Return the (x, y) coordinate for the center point of the cell that contains the specified text.  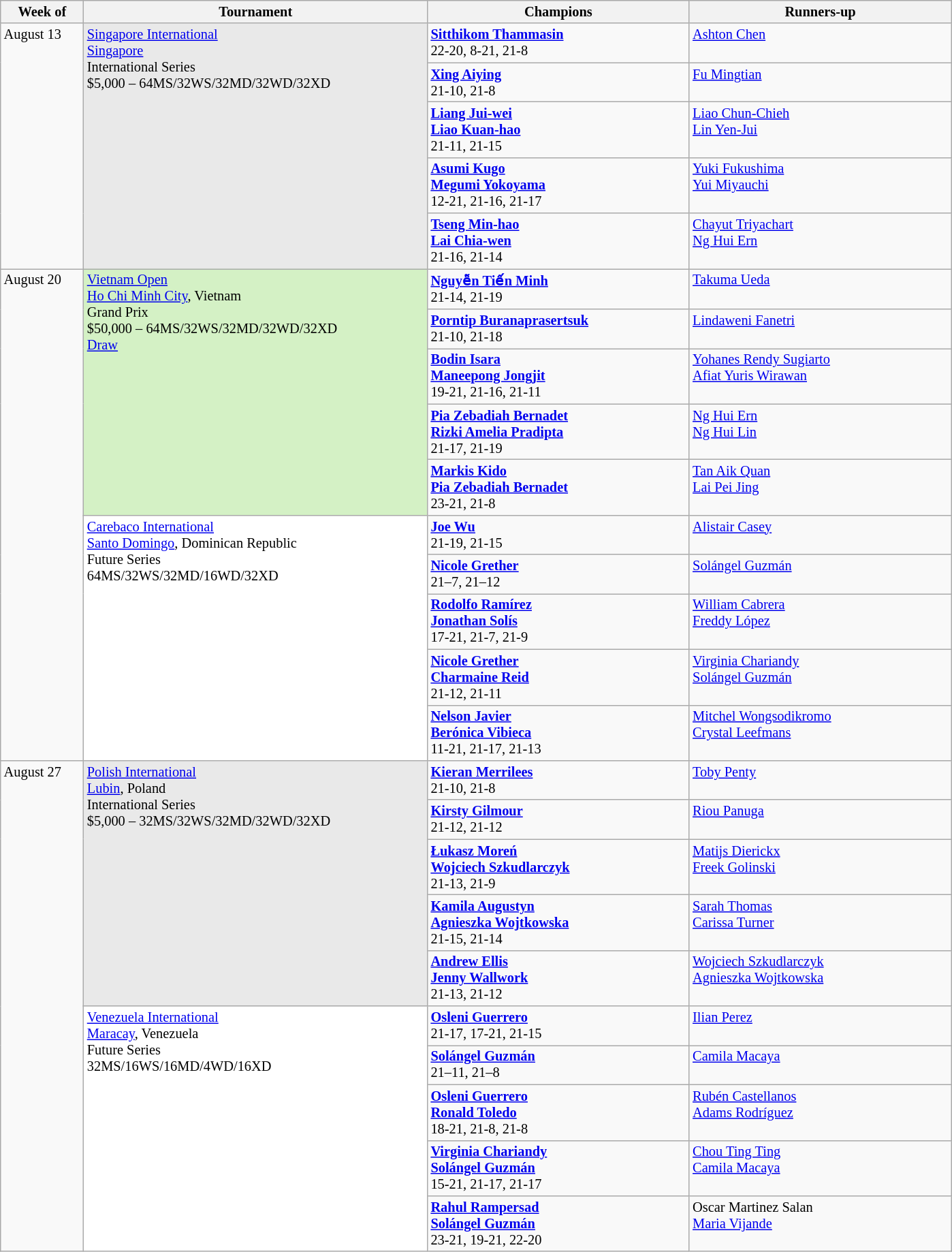
Sarah Thomas Carissa Turner (820, 922)
Asumi Kugo Megumi Yokoyama12-21, 21-16, 21-17 (558, 185)
Singapore InternationalSingaporeInternational Series$5,000 – 64MS/32WS/32MD/32WD/32XD (256, 146)
William Cabrera Freddy López (820, 621)
Champions (558, 12)
Tan Aik Quan Lai Pei Jing (820, 487)
Kieran Merrilees21-10, 21-8 (558, 780)
Nguyễn Tiến Minh21-14, 21-19 (558, 289)
Alistair Casey (820, 535)
Osleni Guerrero21-17, 17-21, 21-15 (558, 1026)
Andrew Ellis Jenny Wallwork21-13, 21-12 (558, 978)
Riou Panuga (820, 819)
Liao Chun-Chieh Lin Yen-Jui (820, 129)
Yohanes Rendy Sugiarto Afiat Yuris Wirawan (820, 376)
Camila Macaya (820, 1065)
Rahul Rampersad Solángel Guzmán23-21, 19-21, 22-20 (558, 1223)
Mitchel Wongsodikromo Crystal Leefmans (820, 733)
Liang Jui-wei Liao Kuan-hao21-11, 21-15 (558, 129)
Rubén Castellanos Adams Rodríguez (820, 1112)
Ng Hui Ern Ng Hui Lin (820, 432)
Tournament (256, 12)
Toby Penty (820, 780)
August 20 (42, 514)
Fu Mingtian (820, 82)
Kirsty Gilmour21-12, 21-12 (558, 819)
Joe Wu21-19, 21-15 (558, 535)
Kamila Augustyn Agnieszka Wojtkowska21-15, 21-14 (558, 922)
Tseng Min-hao Lai Chia-wen21-16, 21-14 (558, 241)
Wojciech Szkudlarczyk Agnieszka Wojtkowska (820, 978)
Osleni Guerrero Ronald Toledo18-21, 21-8, 21-8 (558, 1112)
August 13 (42, 146)
Nelson Javier Berónica Vibieca11-21, 21-17, 21-13 (558, 733)
Bodin Isara Maneepong Jongjit19-21, 21-16, 21-11 (558, 376)
Nicole Grether21–7, 21–12 (558, 574)
Ilian Perez (820, 1026)
Runners-up (820, 12)
Rodolfo Ramírez Jonathan Solís17-21, 21-7, 21-9 (558, 621)
Pia Zebadiah Bernadet Rizki Amelia Pradipta21-17, 21-19 (558, 432)
Ashton Chen (820, 43)
Solángel Guzmán (820, 574)
Chayut Triyachart Ng Hui Ern (820, 241)
Polish InternationalLubin, PolandInternational Series$5,000 – 32MS/32WS/32MD/32WD/32XD (256, 883)
Lindaweni Fanetri (820, 328)
Xing Aiying21-10, 21-8 (558, 82)
Carebaco InternationalSanto Domingo, Dominican RepublicFuture Series64MS/32WS/32MD/16WD/32XD (256, 638)
Takuma Ueda (820, 289)
Venezuela InternationalMaracay, VenezuelaFuture Series 32MS/16WS/16MD/4WD/16XD (256, 1129)
Oscar Martinez Salan Maria Vijande (820, 1223)
Matijs Dierickx Freek Golinski (820, 867)
Łukasz Moreń Wojciech Szkudlarczyk21-13, 21-9 (558, 867)
Porntip Buranaprasertsuk21-10, 21-18 (558, 328)
Markis Kido Pia Zebadiah Bernadet23-21, 21-8 (558, 487)
August 27 (42, 1005)
Virginia Chariandy Solángel Guzmán (820, 677)
Sitthikom Thammasin22-20, 8-21, 21-8 (558, 43)
Nicole Grether Charmaine Reid21-12, 21-11 (558, 677)
Solángel Guzmán21–11, 21–8 (558, 1065)
Chou Ting Ting Camila Macaya (820, 1168)
Vietnam OpenHo Chi Minh City, VietnamGrand Prix$50,000 – 64MS/32WS/32MD/32WD/32XDDraw (256, 392)
Virginia Chariandy Solángel Guzmán15-21, 21-17, 21-17 (558, 1168)
Yuki Fukushima Yui Miyauchi (820, 185)
Week of (42, 12)
